Detect which cell encompasses the target text, then output its [X, Y] center coordinate. 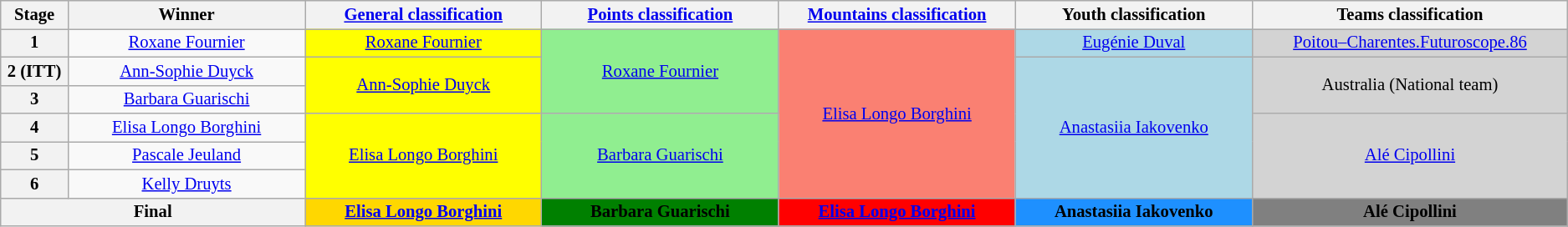
6 [35, 184]
Youth classification [1134, 14]
4 [35, 128]
Points classification [661, 14]
Final [153, 212]
5 [35, 155]
Poitou–Charentes.Futuroscope.86 [1410, 43]
Stage [35, 14]
Winner [186, 14]
Pascale Jeuland [186, 155]
2 (ITT) [35, 71]
Mountains classification [896, 14]
Australia (National team) [1410, 85]
Kelly Druyts [186, 184]
3 [35, 99]
General classification [423, 14]
1 [35, 43]
Eugénie Duval [1134, 43]
Teams classification [1410, 14]
